Return the (X, Y) coordinate for the center point of the cell that contains the specified text.  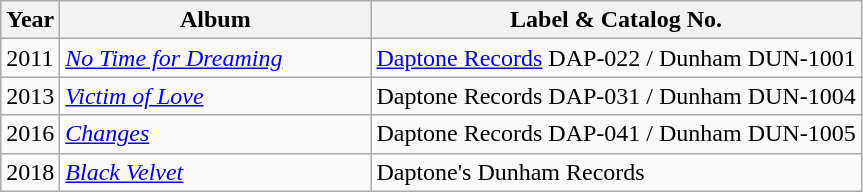
2011 (30, 58)
Album (216, 20)
No Time for Dreaming (216, 58)
Year (30, 20)
Daptone Records DAP-022 / Dunham DUN-1001 (616, 58)
2018 (30, 172)
2013 (30, 96)
Daptone Records DAP-031 / Dunham DUN-1004 (616, 96)
Daptone's Dunham Records (616, 172)
Black Velvet (216, 172)
Daptone Records DAP-041 / Dunham DUN-1005 (616, 134)
2016 (30, 134)
Label & Catalog No. (616, 20)
Changes (216, 134)
Victim of Love (216, 96)
